Provide the [x, y] coordinate of the cell's center where the given text is located.  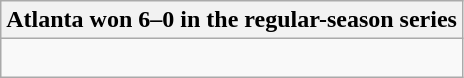
Atlanta won 6–0 in the regular-season series [232, 20]
